Determine the [X, Y] coordinate at the center of the cell enclosing the given text.  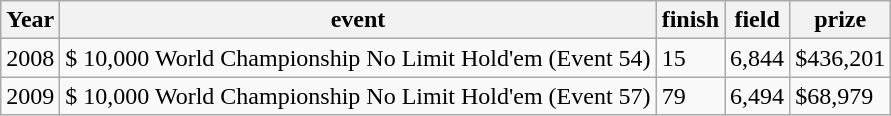
$ 10,000 World Championship No Limit Hold'em (Event 54) [358, 58]
Year [30, 20]
2008 [30, 58]
prize [840, 20]
$68,979 [840, 96]
2009 [30, 96]
field [758, 20]
15 [690, 58]
$ 10,000 World Championship No Limit Hold'em (Event 57) [358, 96]
$436,201 [840, 58]
finish [690, 20]
event [358, 20]
79 [690, 96]
6,844 [758, 58]
6,494 [758, 96]
